Extract the [x, y] coordinate from the center of the cell holding the provided text.  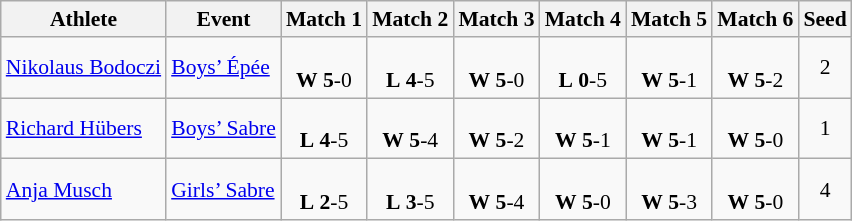
Match 3 [496, 19]
W 5-3 [669, 190]
Match 4 [583, 19]
Match 1 [324, 19]
L 3-5 [410, 190]
Athlete [84, 19]
4 [824, 190]
Richard Hübers [84, 128]
L 0-5 [583, 68]
Match 5 [669, 19]
1 [824, 128]
Boys’ Épée [224, 68]
Match 2 [410, 19]
L 2-5 [324, 190]
Event [224, 19]
Boys’ Sabre [224, 128]
Nikolaus Bodoczi [84, 68]
Anja Musch [84, 190]
Seed [824, 19]
2 [824, 68]
Girls’ Sabre [224, 190]
Match 6 [755, 19]
